Scan for the cell matching the given text and deliver its (x, y) coordinate at center. 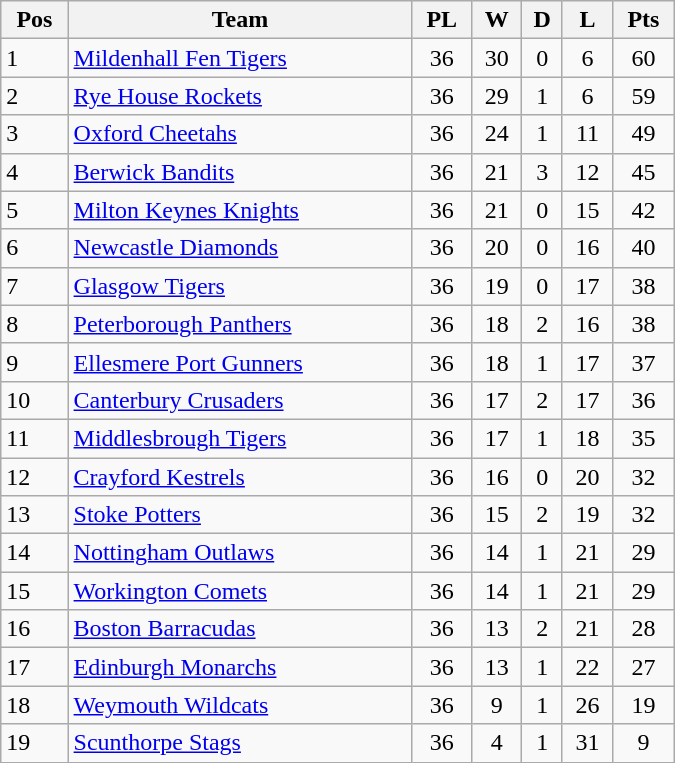
Stoke Potters (240, 515)
Berwick Bandits (240, 172)
D (542, 20)
Pos (34, 20)
Mildenhall Fen Tigers (240, 58)
Crayford Kestrels (240, 477)
27 (644, 667)
22 (587, 667)
Rye House Rockets (240, 96)
Milton Keynes Knights (240, 210)
45 (644, 172)
10 (34, 400)
Middlesbrough Tigers (240, 438)
35 (644, 438)
Pts (644, 20)
Ellesmere Port Gunners (240, 362)
Newcastle Diamonds (240, 248)
42 (644, 210)
Weymouth Wildcats (240, 705)
24 (497, 134)
Peterborough Panthers (240, 324)
7 (34, 286)
L (587, 20)
28 (644, 629)
Glasgow Tigers (240, 286)
8 (34, 324)
Nottingham Outlaws (240, 553)
31 (587, 743)
26 (587, 705)
60 (644, 58)
Workington Comets (240, 591)
Oxford Cheetahs (240, 134)
59 (644, 96)
49 (644, 134)
5 (34, 210)
Scunthorpe Stags (240, 743)
40 (644, 248)
Canterbury Crusaders (240, 400)
Team (240, 20)
Boston Barracudas (240, 629)
PL (442, 20)
W (497, 20)
30 (497, 58)
37 (644, 362)
Edinburgh Monarchs (240, 667)
